Scan for the cell matching the given text and deliver its [X, Y] coordinate at center. 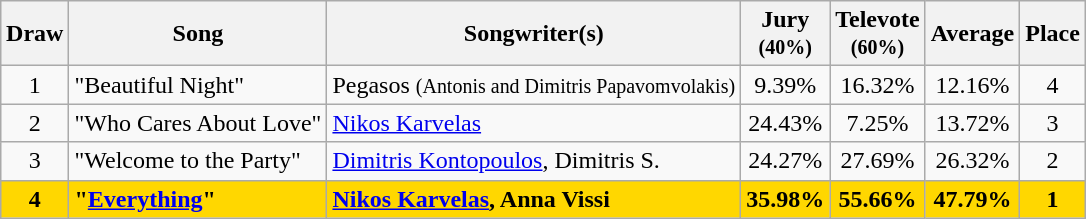
24.43% [786, 123]
Nikos Karvelas [534, 123]
55.66% [878, 199]
Dimitris Kontopoulos, Dimitris S. [534, 161]
Draw [35, 34]
47.79% [972, 199]
Pegasos (Antonis and Dimitris Papavomvolakis) [534, 85]
Jury(40%) [786, 34]
Average [972, 34]
35.98% [786, 199]
16.32% [878, 85]
26.32% [972, 161]
24.27% [786, 161]
27.69% [878, 161]
"Everything" [198, 199]
"Who Cares About Love" [198, 123]
12.16% [972, 85]
Song [198, 34]
13.72% [972, 123]
Place [1053, 34]
Nikos Karvelas, Anna Vissi [534, 199]
9.39% [786, 85]
"Beautiful Night" [198, 85]
7.25% [878, 123]
"Welcome to the Party" [198, 161]
Televote(60%) [878, 34]
Songwriter(s) [534, 34]
